Locate the cell with the specified text and output its (X, Y) center coordinate. 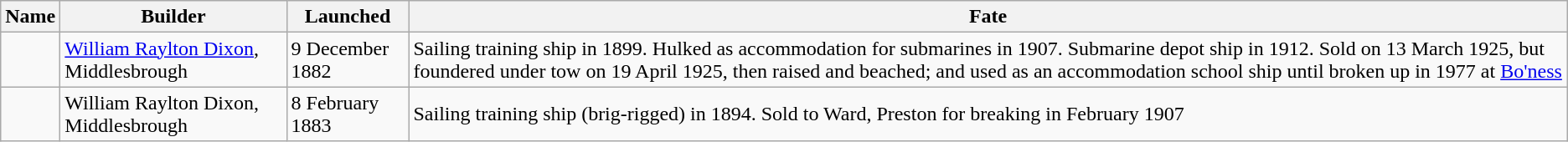
Name (30, 17)
9 December 1882 (348, 60)
Launched (348, 17)
8 February 1883 (348, 114)
Sailing training ship (brig-rigged) in 1894. Sold to Ward, Preston for breaking in February 1907 (988, 114)
Fate (988, 17)
Builder (173, 17)
